Return (x, y) of the center of cell containing provided text 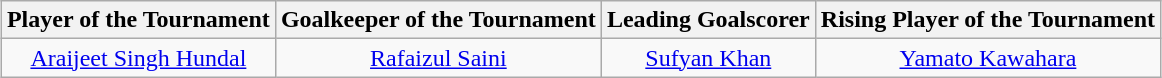
Sufyan Khan (708, 58)
Leading Goalscorer (708, 20)
Rafaizul Saini (438, 58)
Yamato Kawahara (988, 58)
Rising Player of the Tournament (988, 20)
Goalkeeper of the Tournament (438, 20)
Araijeet Singh Hundal (138, 58)
Player of the Tournament (138, 20)
